Capture the cell that displays the provided text and extract its [x, y] central coordinate. 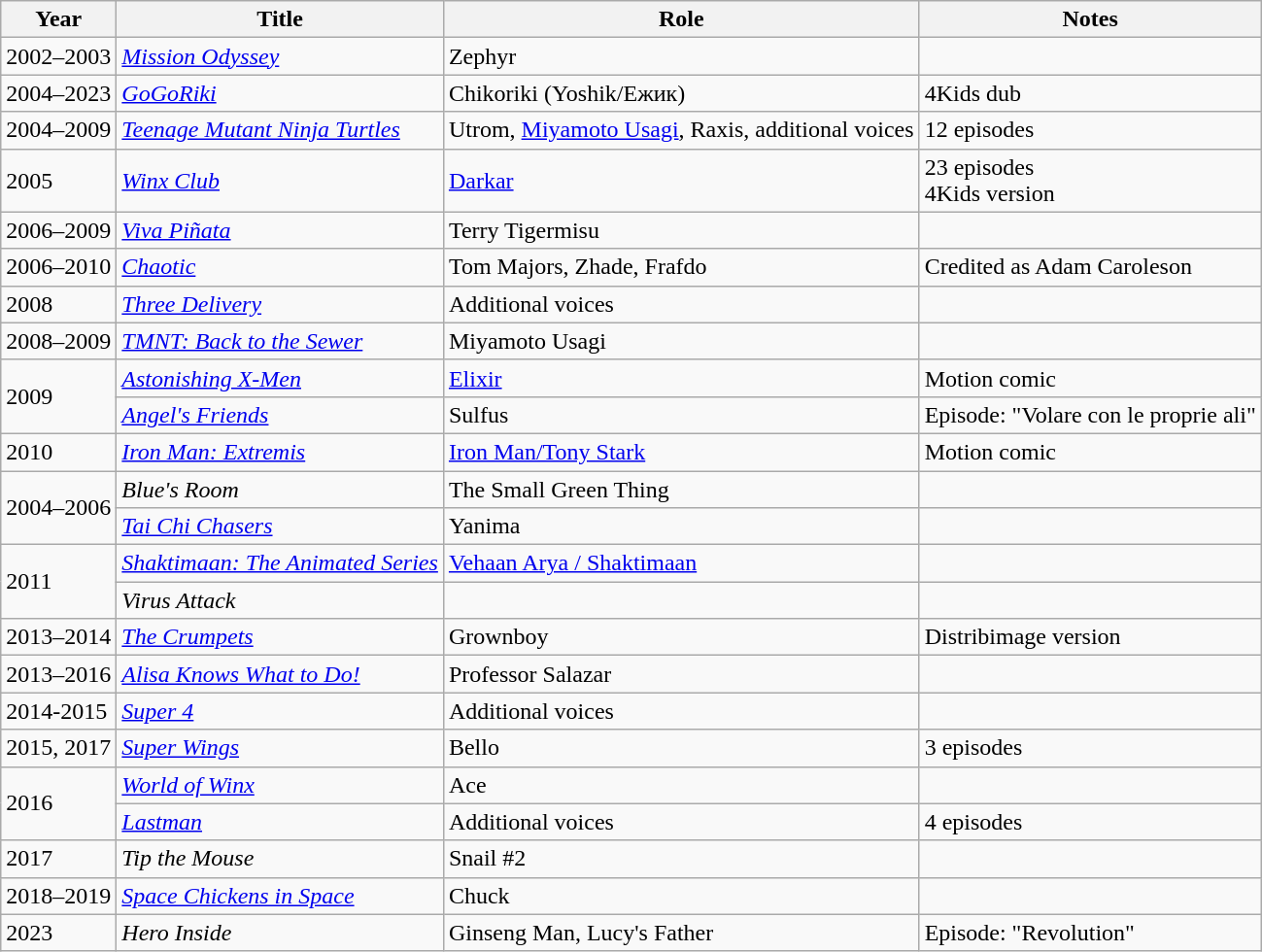
12 episodes [1090, 130]
Iron Man: Extremis [280, 452]
2004–2006 [58, 507]
2002–2003 [58, 56]
Astonishing X-Men [280, 378]
Tip the Mouse [280, 859]
Angel's Friends [280, 415]
Miyamoto Usagi [681, 341]
World of Winx [280, 785]
GoGoRiki [280, 93]
Elixir [681, 378]
Hero Inside [280, 933]
Chaotic [280, 267]
Snail #2 [681, 859]
Blue's Room [280, 489]
The Small Green Thing [681, 489]
Utrom, Miyamoto Usagi, Raxis, additional voices [681, 130]
Notes [1090, 19]
2018–2019 [58, 896]
2013–2016 [58, 674]
Credited as Adam Caroleson [1090, 267]
Terry Tigermisu [681, 230]
Year [58, 19]
Space Chickens in Space [280, 896]
Shaktimaan: The Animated Series [280, 563]
4Kids dub [1090, 93]
2008–2009 [58, 341]
3 episodes [1090, 748]
2006–2009 [58, 230]
Mission Odyssey [280, 56]
2005 [58, 181]
4 episodes [1090, 822]
2009 [58, 396]
Yanima [681, 527]
Iron Man/Tony Stark [681, 452]
2014-2015 [58, 711]
Three Delivery [280, 304]
Super Wings [280, 748]
Professor Salazar [681, 674]
2010 [58, 452]
2006–2010 [58, 267]
Bello [681, 748]
Tom Majors, Zhade, Frafdo [681, 267]
2013–2014 [58, 637]
Viva Piñata [280, 230]
2015, 2017 [58, 748]
Teenage Mutant Ninja Turtles [280, 130]
Winx Club [280, 181]
TMNT: Back to the Sewer [280, 341]
Alisa Knows What to Do! [280, 674]
Chuck [681, 896]
2016 [58, 803]
Lastman [280, 822]
Zephyr [681, 56]
Tai Chi Chasers [280, 527]
2004–2009 [58, 130]
Sulfus [681, 415]
Darkar [681, 181]
Episode: "Revolution" [1090, 933]
2023 [58, 933]
Vehaan Arya / Shaktimaan [681, 563]
Chikoriki (Yoshik/Ежик) [681, 93]
The Crumpets [280, 637]
Ginseng Man, Lucy's Father [681, 933]
Distribimage version [1090, 637]
2017 [58, 859]
2011 [58, 582]
Title [280, 19]
Virus Attack [280, 600]
Role [681, 19]
Ace [681, 785]
Super 4 [280, 711]
Grownboy [681, 637]
23 episodes4Kids version [1090, 181]
Episode: "Volare con le proprie ali" [1090, 415]
2004–2023 [58, 93]
2008 [58, 304]
